Scan for the cell matching the given text and deliver its (x, y) coordinate at center. 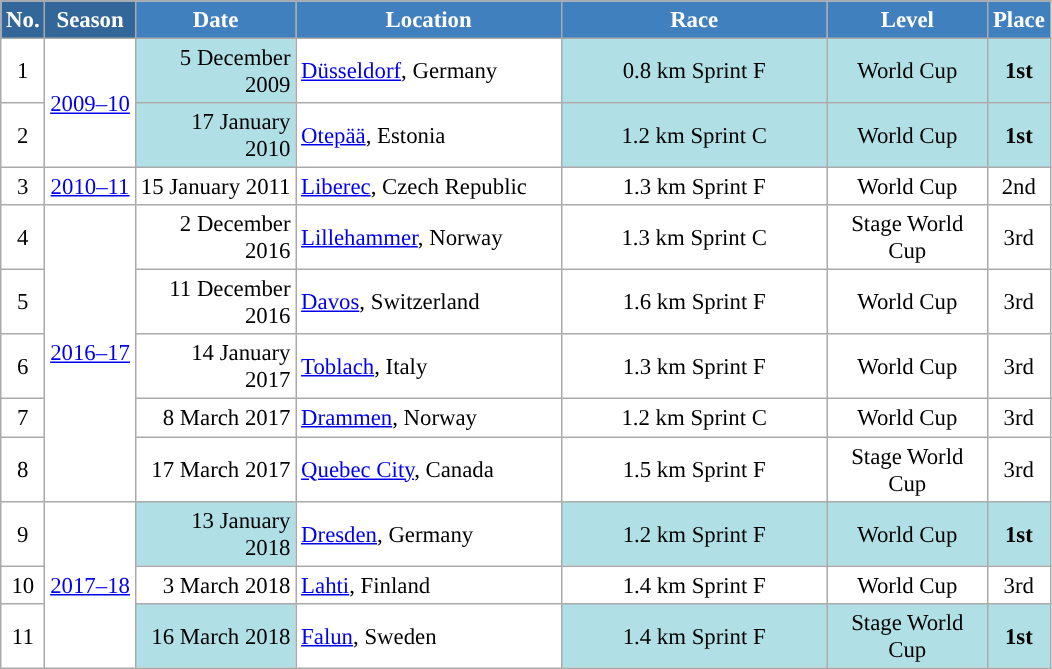
2010–11 (90, 187)
5 December 2009 (216, 72)
Otepää, Estonia (429, 136)
Level (908, 20)
14 January 2017 (216, 366)
2016–17 (90, 353)
Location (429, 20)
15 January 2011 (216, 187)
Falun, Sweden (429, 636)
Place (1019, 20)
Quebec City, Canada (429, 470)
3 March 2018 (216, 585)
11 (23, 636)
Davos, Switzerland (429, 302)
0.8 km Sprint F (694, 72)
16 March 2018 (216, 636)
8 March 2017 (216, 418)
1.3 km Sprint C (694, 238)
4 (23, 238)
9 (23, 534)
2 December 2016 (216, 238)
8 (23, 470)
Drammen, Norway (429, 418)
17 January 2010 (216, 136)
1 (23, 72)
2017–18 (90, 584)
Toblach, Italy (429, 366)
7 (23, 418)
Date (216, 20)
1.6 km Sprint F (694, 302)
Season (90, 20)
2009–10 (90, 104)
6 (23, 366)
Race (694, 20)
Düsseldorf, Germany (429, 72)
No. (23, 20)
3 (23, 187)
Dresden, Germany (429, 534)
2nd (1019, 187)
1.2 km Sprint F (694, 534)
2 (23, 136)
17 March 2017 (216, 470)
5 (23, 302)
Liberec, Czech Republic (429, 187)
Lillehammer, Norway (429, 238)
13 January 2018 (216, 534)
10 (23, 585)
Lahti, Finland (429, 585)
1.5 km Sprint F (694, 470)
11 December 2016 (216, 302)
